Provide the [X, Y] coordinate of the cell's center where the given text is located.  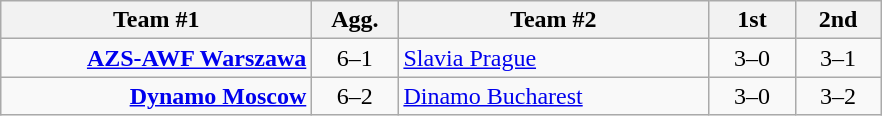
Dynamo Moscow [156, 96]
1st [752, 20]
Team #1 [156, 20]
3–1 [838, 58]
Agg. [355, 20]
3–2 [838, 96]
Dinamo Bucharest [554, 96]
2nd [838, 20]
AZS-AWF Warszawa [156, 58]
Slavia Prague [554, 58]
Team #2 [554, 20]
6–2 [355, 96]
6–1 [355, 58]
